Determine the (X, Y) coordinate at the center of the cell enclosing the given text.  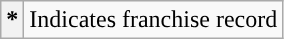
* (12, 20)
Indicates franchise record (154, 20)
